Detect which cell encompasses the target text, then output its [x, y] center coordinate. 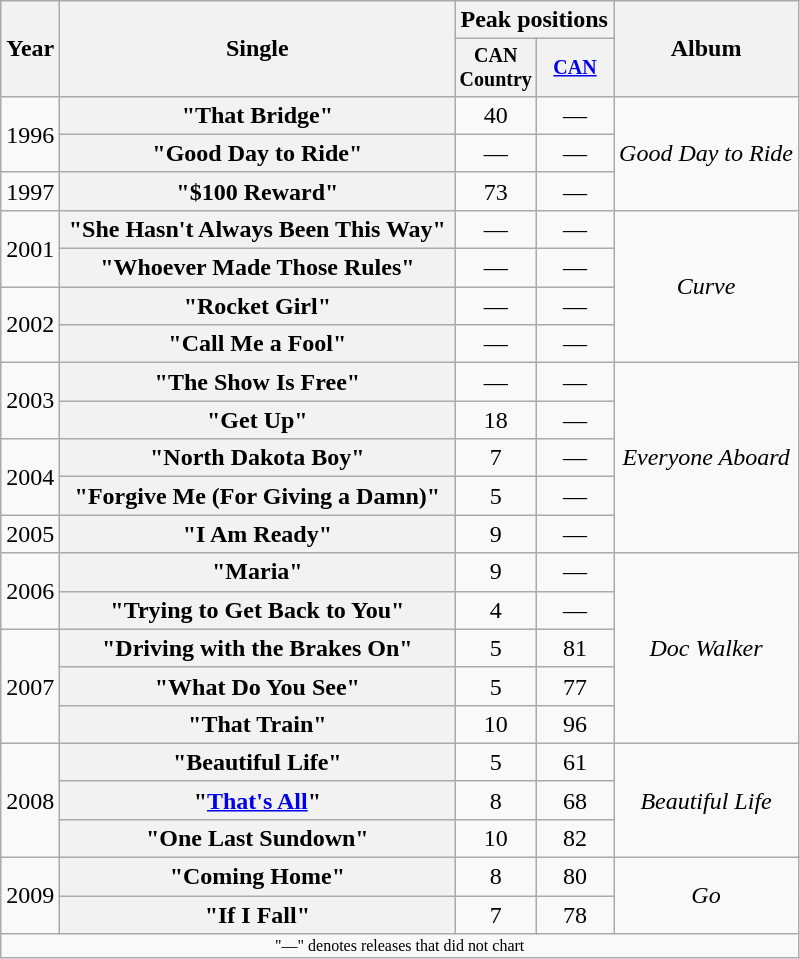
Beautiful Life [706, 800]
"That Bridge" [258, 115]
2004 [30, 477]
"Get Up" [258, 420]
2001 [30, 248]
Album [706, 49]
73 [496, 191]
"Coming Home" [258, 877]
"If I Fall" [258, 915]
80 [576, 877]
2008 [30, 800]
1997 [30, 191]
"I Am Ready" [258, 534]
2009 [30, 896]
CAN Country [496, 68]
Curve [706, 286]
"Maria" [258, 572]
4 [496, 610]
"Good Day to Ride" [258, 153]
Good Day to Ride [706, 153]
"—" denotes releases that did not chart [400, 946]
"$100 Reward" [258, 191]
Single [258, 49]
Peak positions [534, 20]
61 [576, 762]
"What Do You See" [258, 686]
CAN [576, 68]
1996 [30, 134]
82 [576, 838]
Go [706, 896]
"She Hasn't Always Been This Way" [258, 229]
"Call Me a Fool" [258, 344]
77 [576, 686]
2005 [30, 534]
2007 [30, 686]
"Whoever Made Those Rules" [258, 268]
"Rocket Girl" [258, 306]
"Forgive Me (For Giving a Damn)" [258, 496]
2003 [30, 401]
2006 [30, 591]
"Driving with the Brakes On" [258, 648]
68 [576, 800]
Doc Walker [706, 648]
18 [496, 420]
Year [30, 49]
Everyone Aboard [706, 458]
78 [576, 915]
"The Show Is Free" [258, 382]
2002 [30, 325]
40 [496, 115]
"That's All" [258, 800]
"One Last Sundown" [258, 838]
"North Dakota Boy" [258, 458]
"That Train" [258, 724]
81 [576, 648]
"Beautiful Life" [258, 762]
"Trying to Get Back to You" [258, 610]
96 [576, 724]
